Locate the cell with the specified text and output its (x, y) center coordinate. 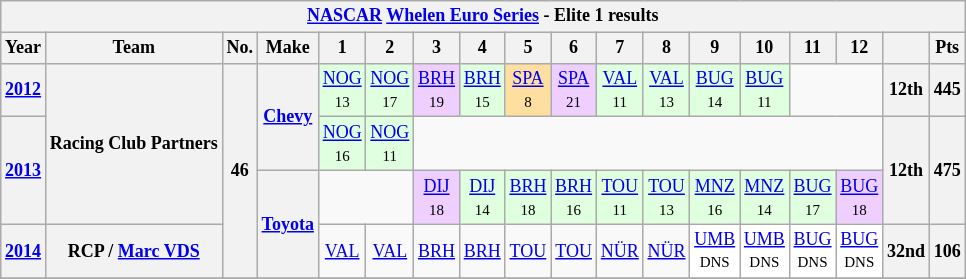
10 (765, 48)
VAL11 (620, 90)
2013 (24, 170)
Year (24, 48)
8 (666, 48)
VAL13 (666, 90)
BUG11 (765, 90)
2012 (24, 90)
DIJ14 (482, 197)
5 (528, 48)
9 (715, 48)
TOU13 (666, 197)
3 (437, 48)
SPA8 (528, 90)
BRH15 (482, 90)
NOG17 (390, 90)
BUG17 (812, 197)
46 (240, 170)
1 (342, 48)
4 (482, 48)
Chevy (288, 116)
NOG13 (342, 90)
Toyota (288, 224)
No. (240, 48)
BRH19 (437, 90)
NOG16 (342, 144)
BUG18 (860, 197)
12 (860, 48)
TOU11 (620, 197)
NOG11 (390, 144)
SPA21 (574, 90)
MNZ14 (765, 197)
Pts (947, 48)
BRH16 (574, 197)
6 (574, 48)
DIJ18 (437, 197)
11 (812, 48)
445 (947, 90)
2014 (24, 251)
475 (947, 170)
106 (947, 251)
BUG14 (715, 90)
MNZ16 (715, 197)
NASCAR Whelen Euro Series - Elite 1 results (483, 16)
BRH18 (528, 197)
2 (390, 48)
Team (134, 48)
Racing Club Partners (134, 144)
Make (288, 48)
32nd (906, 251)
RCP / Marc VDS (134, 251)
7 (620, 48)
